Extract the (x, y) coordinate from the center of the cell holding the provided text.  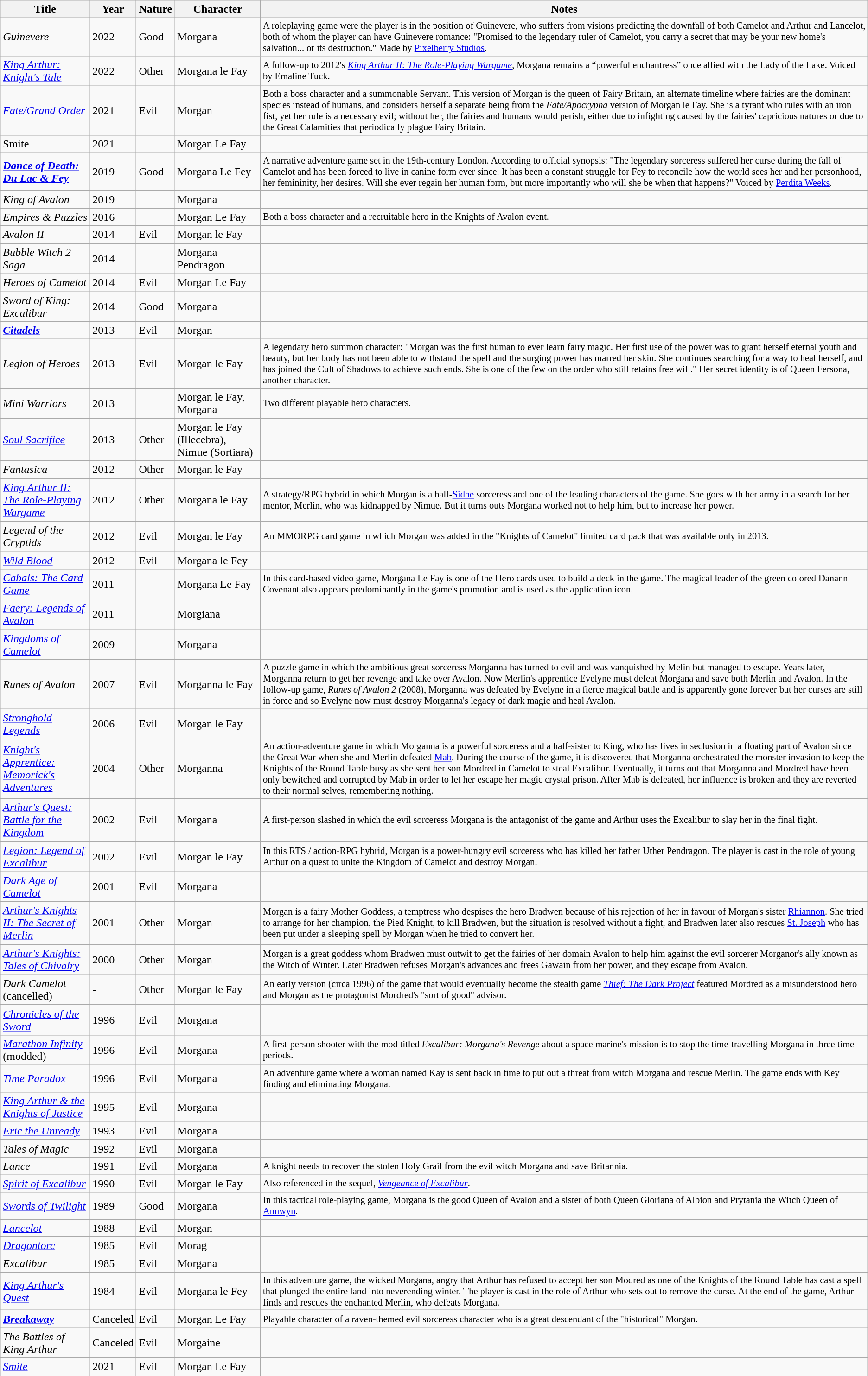
The Battles of King Arthur (45, 1343)
Tales of Magic (45, 1148)
1988 (113, 1228)
2006 (113, 723)
Morgana Le Fey (218, 172)
Arthur's Knights: Tales of Chivalry (45, 960)
Sword of King: Excalibur (45, 306)
King Arthur's Quest (45, 1291)
Morgana Le Fay (218, 584)
Arthur's Knights II: The Secret of Merlin (45, 923)
Bubble Witch 2 Saga (45, 259)
2007 (113, 684)
1989 (113, 1206)
Fate/Grand Order (45, 111)
Morgaine (218, 1343)
Dark Age of Camelot (45, 886)
Guinevere (45, 37)
Morganna (218, 769)
Character (218, 9)
Mini Warriors (45, 403)
2009 (113, 644)
Nature (156, 9)
Knight's Apprentice: Memorick's Adventures (45, 769)
Morgiana (218, 614)
Cabals: The Card Game (45, 584)
Soul Sacrifice (45, 440)
Excalibur (45, 1263)
1995 (113, 1107)
Time Paradox (45, 1078)
2000 (113, 960)
Also referenced in the sequel, Vengeance of Excalibur. (564, 1184)
Breakaway (45, 1319)
1991 (113, 1166)
Eric the Unready (45, 1131)
Legion: Legend of Excalibur (45, 857)
Swords of Twilight (45, 1206)
- (113, 989)
Chronicles of the Sword (45, 1020)
Spirit of Excalibur (45, 1184)
1984 (113, 1291)
Notes (564, 9)
Kingdoms of Camelot (45, 644)
A knight needs to recover the stolen Holy Grail from the evil witch Morgana and save Britannia. (564, 1166)
Runes of Avalon (45, 684)
Morganna le Fay (218, 684)
2016 (113, 217)
Lancelot (45, 1228)
2004 (113, 769)
King Arthur: Knight's Tale (45, 70)
An MMORPG card game in which Morgan was added in the "Knights of Camelot" limited card pack that was available only in 2013. (564, 536)
Fantasica (45, 470)
Stronghold Legends (45, 723)
Dark Camelot (cancelled) (45, 989)
Dance of Death: Du Lac & Fey (45, 172)
Legion of Heroes (45, 363)
Morag (218, 1246)
Faery: Legends of Avalon (45, 614)
Year (113, 9)
1993 (113, 1131)
Dragontorc (45, 1246)
Title (45, 9)
Empires & Puzzles (45, 217)
Lance (45, 1166)
King Arthur II: The Role-Playing Wargame (45, 500)
1990 (113, 1184)
Legend of the Cryptids (45, 536)
Morgan le Fay, Morgana (218, 403)
Two different playable hero characters. (564, 403)
Marathon Infinity (modded) (45, 1050)
King of Avalon (45, 199)
Playable character of a raven-themed evil sorceress character who is a great descendant of the "historical" Morgan. (564, 1319)
Morgana Pendragon (218, 259)
Heroes of Camelot (45, 282)
Both a boss character and a recruitable hero in the Knights of Avalon event. (564, 217)
Morgan le Fay (Illecebra), Nimue (Sortiara) (218, 440)
Arthur's Quest: Battle for the Kingdom (45, 820)
Wild Blood (45, 560)
Avalon II (45, 235)
Citadels (45, 330)
King Arthur & the Knights of Justice (45, 1107)
1992 (113, 1148)
